For the text-containing cell, return its midpoint in [X, Y] coordinate format. 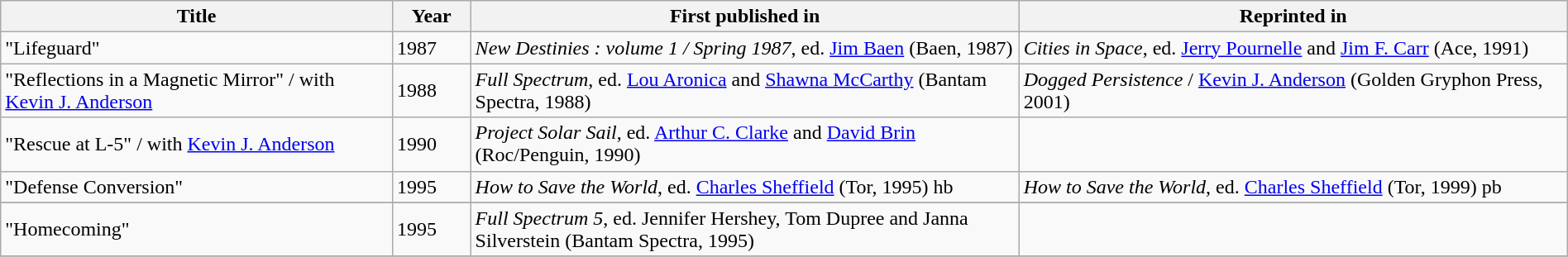
Cities in Space, ed. Jerry Pournelle and Jim F. Carr (Ace, 1991) [1293, 48]
1988 [432, 91]
First published in [744, 17]
"Rescue at L-5" / with Kevin J. Anderson [197, 144]
Dogged Persistence / Kevin J. Anderson (Golden Gryphon Press, 2001) [1293, 91]
1987 [432, 48]
Reprinted in [1293, 17]
How to Save the World, ed. Charles Sheffield (Tor, 1995) hb [744, 187]
"Defense Conversion" [197, 187]
"Homecoming" [197, 230]
Full Spectrum, ed. Lou Aronica and Shawna McCarthy (Bantam Spectra, 1988) [744, 91]
"Lifeguard" [197, 48]
Full Spectrum 5, ed. Jennifer Hershey, Tom Dupree and Janna Silverstein (Bantam Spectra, 1995) [744, 230]
"Reflections in a Magnetic Mirror" / with Kevin J. Anderson [197, 91]
Project Solar Sail, ed. Arthur C. Clarke and David Brin (Roc/Penguin, 1990) [744, 144]
How to Save the World, ed. Charles Sheffield (Tor, 1999) pb [1293, 187]
New Destinies : volume 1 / Spring 1987, ed. Jim Baen (Baen, 1987) [744, 48]
Title [197, 17]
Year [432, 17]
1990 [432, 144]
